Extract the [x, y] coordinate from the center of the cell holding the provided text.  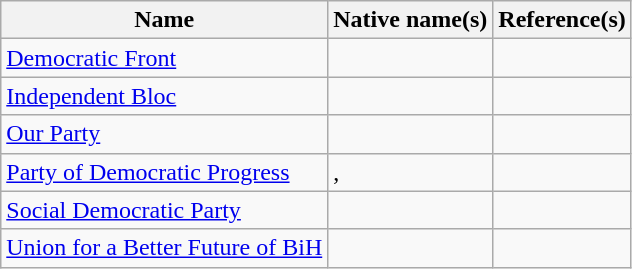
Independent Bloc [164, 96]
Union for a Better Future of BiH [164, 248]
, [410, 172]
Reference(s) [562, 20]
Party of Democratic Progress [164, 172]
Name [164, 20]
Our Party [164, 134]
Native name(s) [410, 20]
Democratic Front [164, 58]
Social Democratic Party [164, 210]
